Scan for the cell matching the given text and deliver its [x, y] coordinate at center. 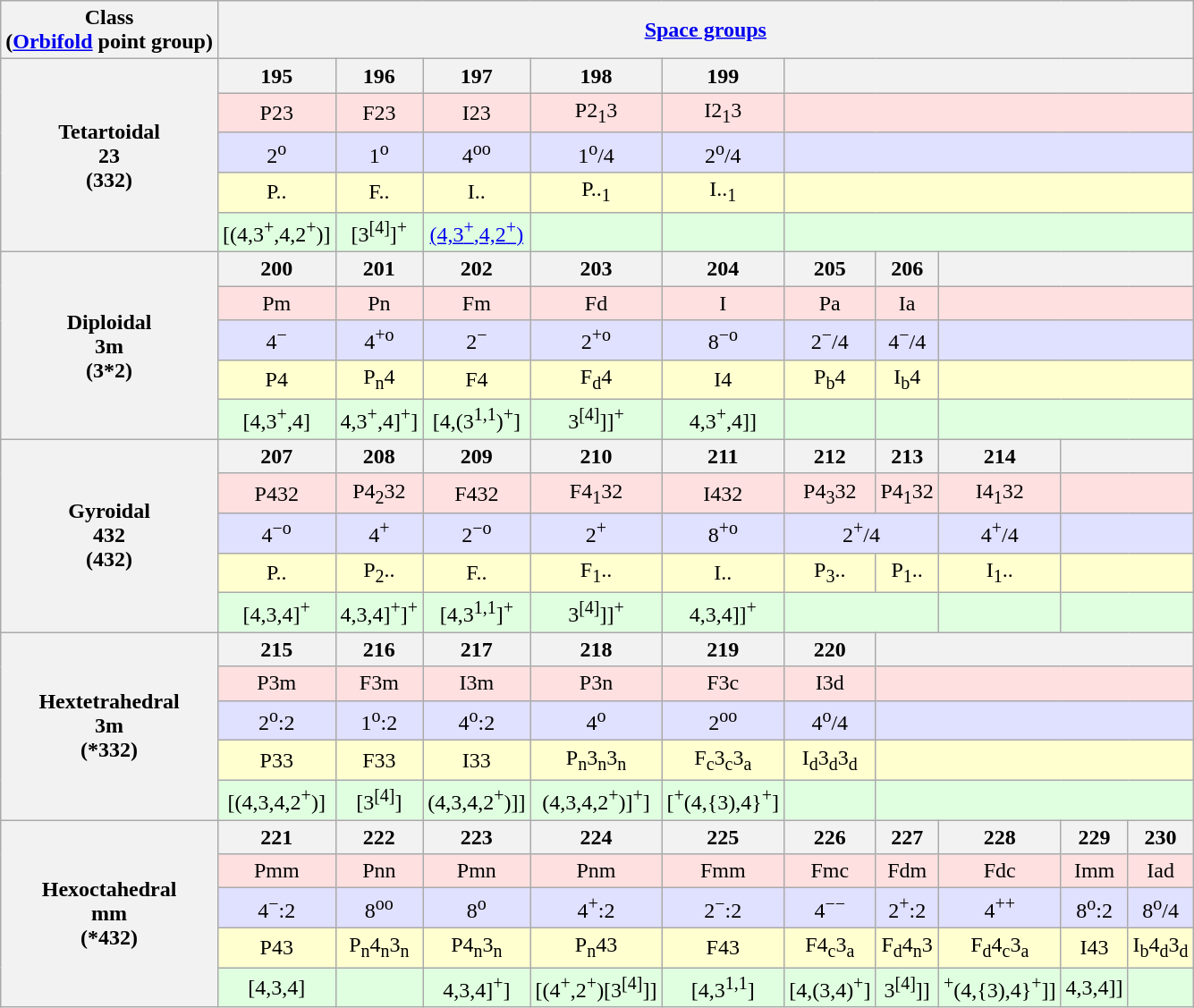
[4,3,4] [276, 987]
P213 [596, 113]
P4n3n [477, 947]
(4,3,4,2+)]+] [596, 800]
220 [830, 649]
Fc3c3a [723, 760]
222 [379, 837]
200 [276, 269]
8o:2 [1095, 909]
P4 [276, 379]
+(4,{3),4}+]] [1000, 987]
2o [276, 152]
227 [907, 837]
Fd [596, 303]
4+ [379, 533]
4,3,4]] [1095, 987]
I3d [830, 683]
F432 [477, 493]
2oo [723, 721]
226 [830, 837]
207 [276, 456]
I1.. [1000, 572]
Space groups [705, 30]
Pnm [596, 871]
4+o [379, 340]
4o [596, 721]
8oo [379, 909]
Diploidal3m(3*2) [109, 346]
206 [907, 269]
Class(Orbifold point group) [109, 30]
Pn4 [379, 379]
196 [379, 76]
P432 [276, 493]
204 [723, 269]
4−− [830, 909]
I4132 [1000, 493]
3[4]]] [907, 987]
Gyroidal432(432) [109, 536]
4−:2 [276, 909]
[(4,3+,4,2+)] [276, 233]
1o/4 [596, 152]
202 [477, 269]
Hextetrahedral3m(*332) [109, 726]
219 [723, 649]
197 [477, 76]
Ib4 [907, 379]
8−o [723, 340]
2+/4 [862, 533]
216 [379, 649]
Ib4d3d [1161, 947]
Pb4 [830, 379]
Pn4n3n [379, 947]
218 [596, 649]
[4,3+,4] [276, 420]
Ia [907, 303]
P3m [276, 683]
I43 [1095, 947]
Tetartoidal23(332) [109, 156]
198 [596, 76]
8o/4 [1161, 909]
P4232 [379, 493]
[4,(31,1)+] [477, 420]
4,3,4]+]+ [379, 614]
1o [379, 152]
Pm [276, 303]
Fdm [907, 871]
I [723, 303]
(4,3,4,2+)]] [477, 800]
215 [276, 649]
4−/4 [907, 340]
I3m [477, 683]
225 [723, 837]
Iad [1161, 871]
4,3,4]]+ [723, 614]
F3c [723, 683]
P43 [276, 947]
P4332 [830, 493]
Fmm [723, 871]
2−:2 [723, 909]
Id3d3d [830, 760]
4,3,4]+] [477, 987]
201 [379, 269]
210 [596, 456]
[3[4]] [379, 800]
P2.. [379, 572]
213 [907, 456]
Pnn [379, 871]
Fm [477, 303]
2o:2 [276, 721]
I23 [477, 113]
208 [379, 456]
P33 [276, 760]
2−/4 [830, 340]
F4 [477, 379]
2− [477, 340]
4oo [477, 152]
[4,(3,4)+] [830, 987]
P4132 [907, 493]
4o/4 [830, 721]
P3n [596, 683]
I432 [723, 493]
224 [596, 837]
205 [830, 269]
1o:2 [379, 721]
Pmm [276, 871]
221 [276, 837]
I..1 [723, 192]
Fdc [1000, 871]
4o:2 [477, 721]
211 [723, 456]
228 [1000, 837]
F33 [379, 760]
199 [723, 76]
I4 [723, 379]
214 [1000, 456]
203 [596, 269]
4− [276, 340]
212 [830, 456]
F23 [379, 113]
P..1 [596, 192]
4−o [276, 533]
4+:2 [596, 909]
[4,3,4]+ [276, 614]
F43 [723, 947]
Imm [1095, 871]
Fd4c3a [1000, 947]
I33 [477, 760]
2o/4 [723, 152]
4++ [1000, 909]
P23 [276, 113]
229 [1095, 837]
2+o [596, 340]
F3m [379, 683]
Pn3n3n [596, 760]
I213 [723, 113]
2+ [596, 533]
F1.. [596, 572]
(4,3+,4,2+) [477, 233]
4,3+,4]+] [379, 420]
Pn [379, 303]
[+(4,{3),4}+] [723, 800]
2+:2 [907, 909]
8o [477, 909]
F4132 [596, 493]
[(4+,2+)[3[4]]] [596, 987]
4+/4 [1000, 533]
Pmn [477, 871]
195 [276, 76]
[4,31,1]+ [477, 614]
Pn43 [596, 947]
230 [1161, 837]
209 [477, 456]
P1.. [907, 572]
Pa [830, 303]
223 [477, 837]
Fd4n3 [907, 947]
[3[4]]+ [379, 233]
2−o [477, 533]
F4c3a [830, 947]
[(4,3,4,2+)] [276, 800]
P3.. [830, 572]
Fd4 [596, 379]
8+o [723, 533]
4,3+,4]] [723, 420]
[4,31,1] [723, 987]
217 [477, 649]
Fmc [830, 871]
Hexoctahedralmm(*432) [109, 914]
